Capture the cell that displays the provided text and extract its [x, y] central coordinate. 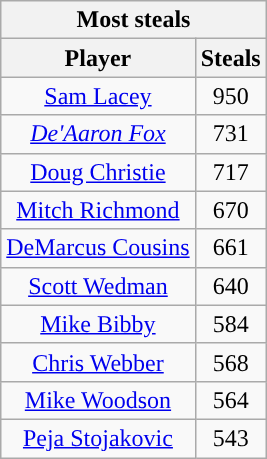
DeMarcus Cousins [98, 248]
640 [230, 286]
Steals [230, 58]
Scott Wedman [98, 286]
543 [230, 438]
Most steals [134, 20]
564 [230, 400]
Chris Webber [98, 362]
717 [230, 172]
Sam Lacey [98, 96]
Player [98, 58]
De'Aaron Fox [98, 134]
Mitch Richmond [98, 210]
Peja Stojakovic [98, 438]
731 [230, 134]
670 [230, 210]
Mike Bibby [98, 324]
661 [230, 248]
Mike Woodson [98, 400]
584 [230, 324]
950 [230, 96]
568 [230, 362]
Doug Christie [98, 172]
